Scan for the cell matching the given text and deliver its (x, y) coordinate at center. 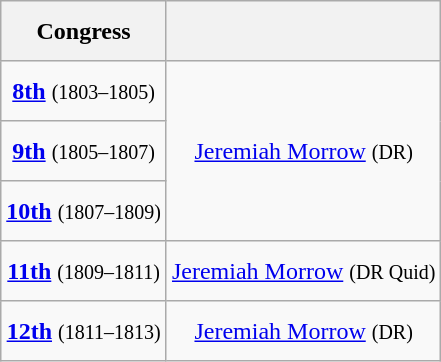
9th (1805–1807) (84, 151)
10th (1807–1809) (84, 211)
Jeremiah Morrow (DR Quid) (303, 271)
11th (1809–1811) (84, 271)
12th (1811–1813) (84, 331)
8th (1803–1805) (84, 91)
Congress (84, 31)
